Locate the cell with the specified text and output its (X, Y) center coordinate. 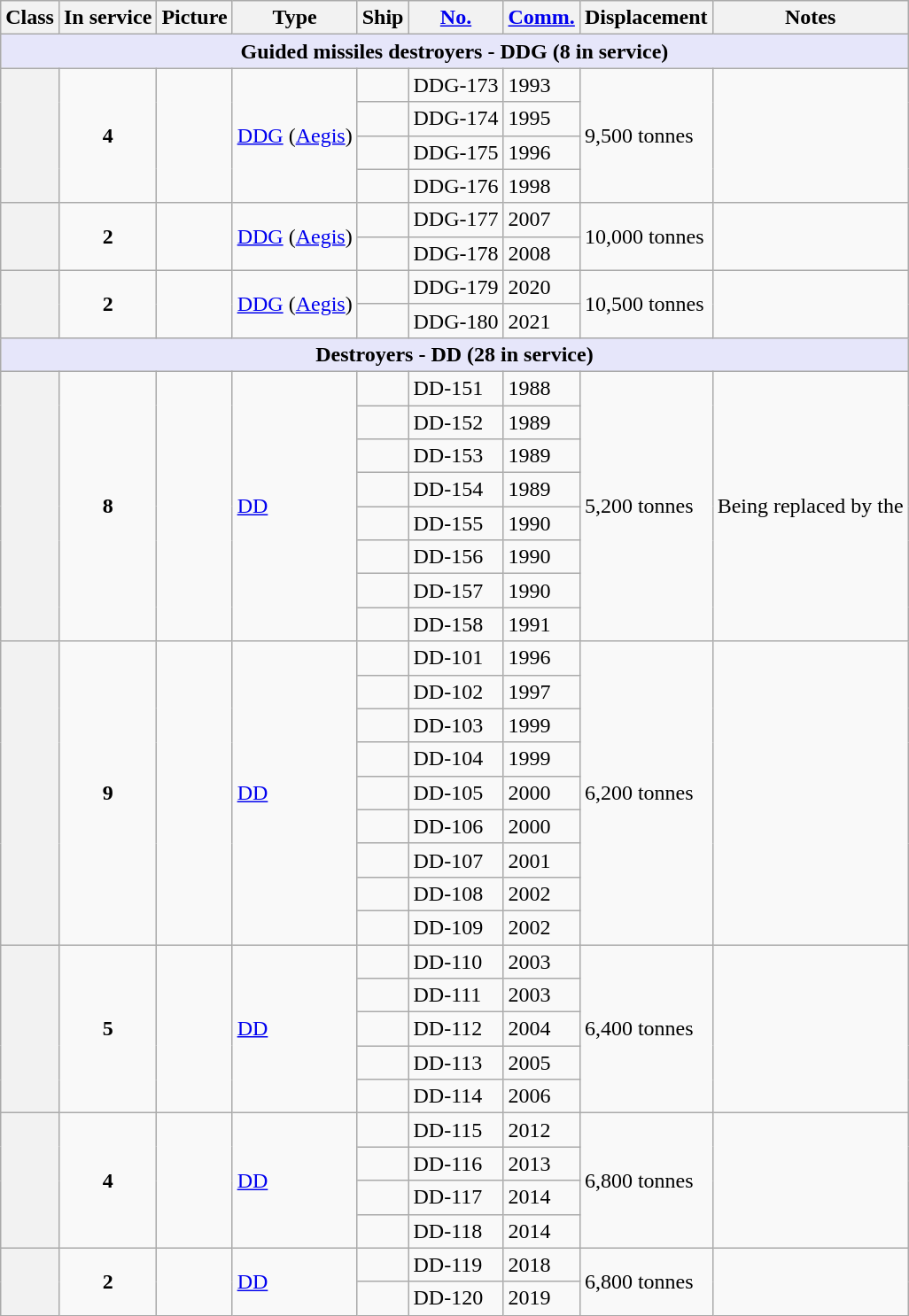
DDG-175 (455, 152)
DD-103 (455, 725)
DD-112 (455, 1029)
1991 (541, 624)
DD-158 (455, 624)
9 (107, 793)
DD-157 (455, 591)
Picture (195, 18)
DDG-177 (455, 220)
DD-117 (455, 1197)
DD-105 (455, 793)
DD-113 (455, 1063)
2005 (541, 1063)
2001 (541, 860)
Destroyers - DD (28 in service) (454, 354)
Displacement (646, 18)
1995 (541, 119)
2020 (541, 287)
DD-102 (455, 692)
DDG-179 (455, 287)
DD-104 (455, 759)
5 (107, 1028)
DD-109 (455, 927)
DD-120 (455, 1298)
DD-115 (455, 1130)
DD-151 (455, 388)
6,200 tonnes (646, 793)
1998 (541, 186)
Class (30, 18)
Type (294, 18)
DDG-176 (455, 186)
2008 (541, 253)
DD-114 (455, 1096)
DD-119 (455, 1265)
2021 (541, 321)
DD-154 (455, 490)
DD-152 (455, 422)
DD-106 (455, 826)
8 (107, 506)
DD-116 (455, 1164)
DDG-173 (455, 85)
10,000 tonnes (646, 236)
DD-118 (455, 1231)
6,400 tonnes (646, 1028)
DD-155 (455, 523)
9,500 tonnes (646, 135)
Ship (383, 18)
2013 (541, 1164)
5,200 tonnes (646, 506)
2006 (541, 1096)
DD-108 (455, 894)
2012 (541, 1130)
Guided missiles destroyers - DDG (8 in service) (454, 51)
In service (107, 18)
1993 (541, 85)
Comm. (541, 18)
DD-107 (455, 860)
No. (455, 18)
2019 (541, 1298)
DD-153 (455, 456)
Being replaced by the (810, 506)
1988 (541, 388)
2004 (541, 1029)
DDG-178 (455, 253)
1997 (541, 692)
Notes (810, 18)
DDG-174 (455, 119)
DD-111 (455, 995)
DD-156 (455, 557)
2007 (541, 220)
10,500 tonnes (646, 304)
DDG-180 (455, 321)
DD-110 (455, 961)
DD-101 (455, 658)
2018 (541, 1265)
